Capture the cell that displays the provided text and extract its (x, y) central coordinate. 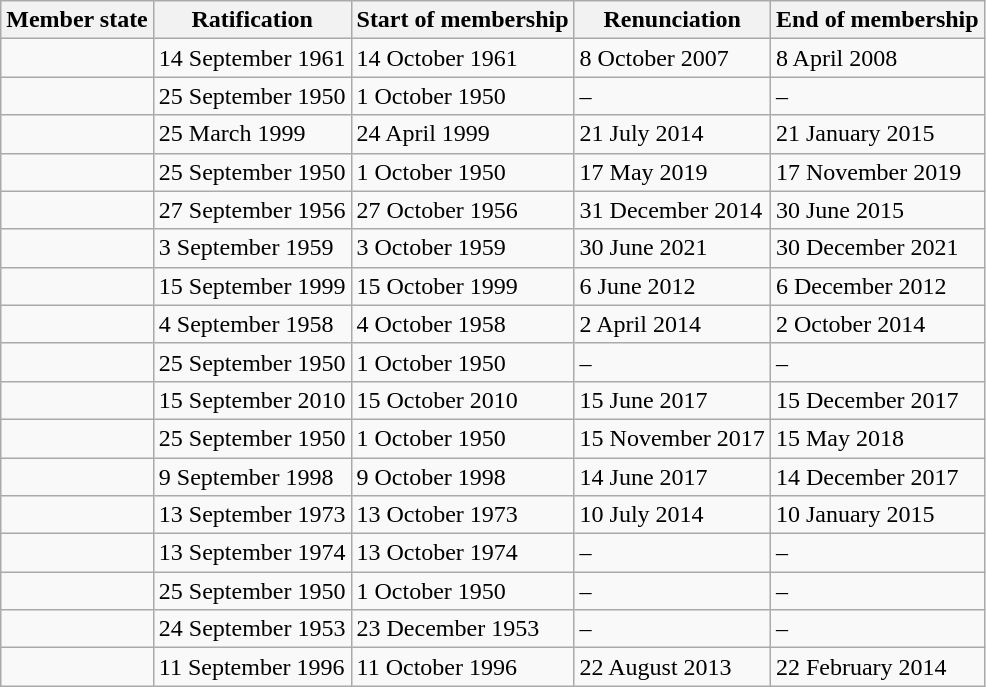
14 December 2017 (877, 477)
21 July 2014 (672, 134)
13 October 1973 (462, 515)
14 October 1961 (462, 58)
31 December 2014 (672, 210)
2 October 2014 (877, 324)
9 October 1998 (462, 477)
11 October 1996 (462, 667)
15 October 1999 (462, 286)
14 June 2017 (672, 477)
6 December 2012 (877, 286)
Ratification (252, 20)
30 June 2021 (672, 248)
13 October 1974 (462, 553)
10 January 2015 (877, 515)
15 October 2010 (462, 400)
17 November 2019 (877, 172)
14 September 1961 (252, 58)
24 April 1999 (462, 134)
15 September 1999 (252, 286)
15 November 2017 (672, 438)
Member state (78, 20)
Start of membership (462, 20)
21 January 2015 (877, 134)
27 September 1956 (252, 210)
23 December 1953 (462, 629)
22 August 2013 (672, 667)
3 September 1959 (252, 248)
8 April 2008 (877, 58)
24 September 1953 (252, 629)
27 October 1956 (462, 210)
2 April 2014 (672, 324)
17 May 2019 (672, 172)
8 October 2007 (672, 58)
15 September 2010 (252, 400)
30 June 2015 (877, 210)
13 September 1974 (252, 553)
End of membership (877, 20)
13 September 1973 (252, 515)
15 May 2018 (877, 438)
30 December 2021 (877, 248)
6 June 2012 (672, 286)
15 December 2017 (877, 400)
11 September 1996 (252, 667)
4 October 1958 (462, 324)
9 September 1998 (252, 477)
25 March 1999 (252, 134)
3 October 1959 (462, 248)
10 July 2014 (672, 515)
4 September 1958 (252, 324)
Renunciation (672, 20)
15 June 2017 (672, 400)
22 February 2014 (877, 667)
